Locate the cell with the specified text and output its (x, y) center coordinate. 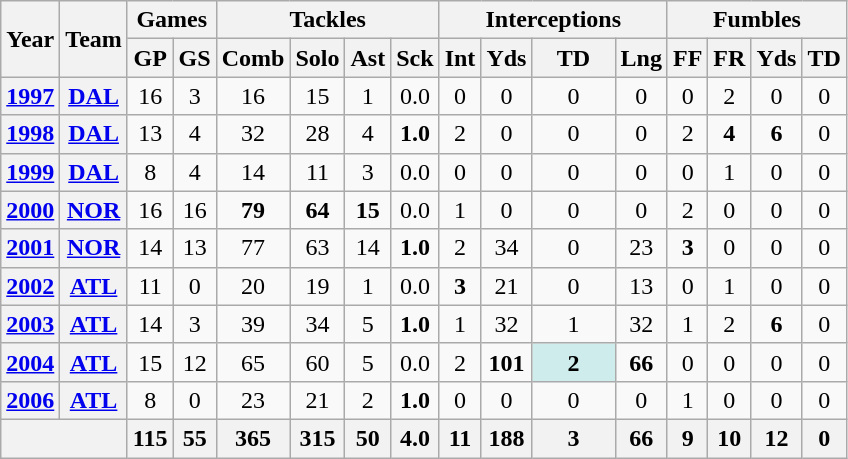
9 (687, 438)
2001 (30, 248)
115 (150, 438)
Tackles (328, 20)
10 (730, 438)
Team (94, 39)
101 (506, 362)
1999 (30, 172)
Games (172, 20)
64 (318, 210)
2004 (30, 362)
Solo (318, 58)
2006 (30, 400)
65 (253, 362)
28 (318, 134)
GS (194, 58)
1998 (30, 134)
188 (506, 438)
365 (253, 438)
315 (318, 438)
Ast (368, 58)
Int (460, 58)
FR (730, 58)
Lng (641, 58)
60 (318, 362)
19 (318, 286)
39 (253, 324)
Year (30, 39)
FF (687, 58)
79 (253, 210)
2000 (30, 210)
GP (150, 58)
2003 (30, 324)
55 (194, 438)
50 (368, 438)
20 (253, 286)
Sck (415, 58)
4.0 (415, 438)
Fumbles (756, 20)
2002 (30, 286)
77 (253, 248)
Interceptions (553, 20)
63 (318, 248)
1997 (30, 96)
Comb (253, 58)
